Pinpoint the cell where the given text exists, returning its [x, y] midpoint coordinate. 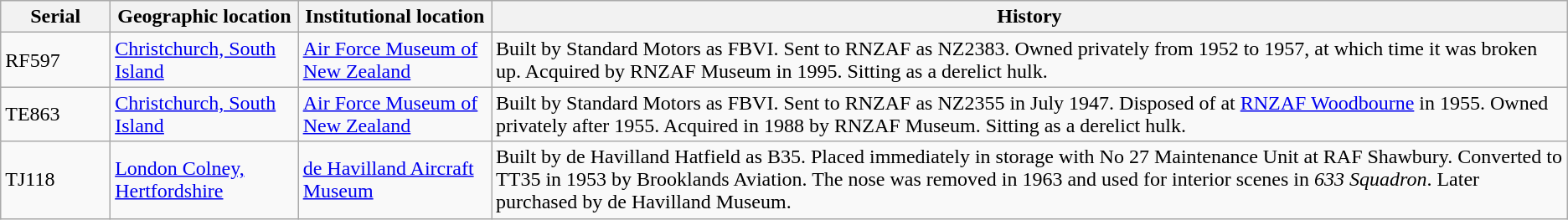
London Colney, Hertfordshire [204, 180]
Institutional location [395, 17]
Serial [55, 17]
TJ118 [55, 180]
History [1030, 17]
TE863 [55, 114]
RF597 [55, 60]
Geographic location [204, 17]
de Havilland Aircraft Museum [395, 180]
